Return the [x, y] coordinate for the center point of the cell that contains the specified text.  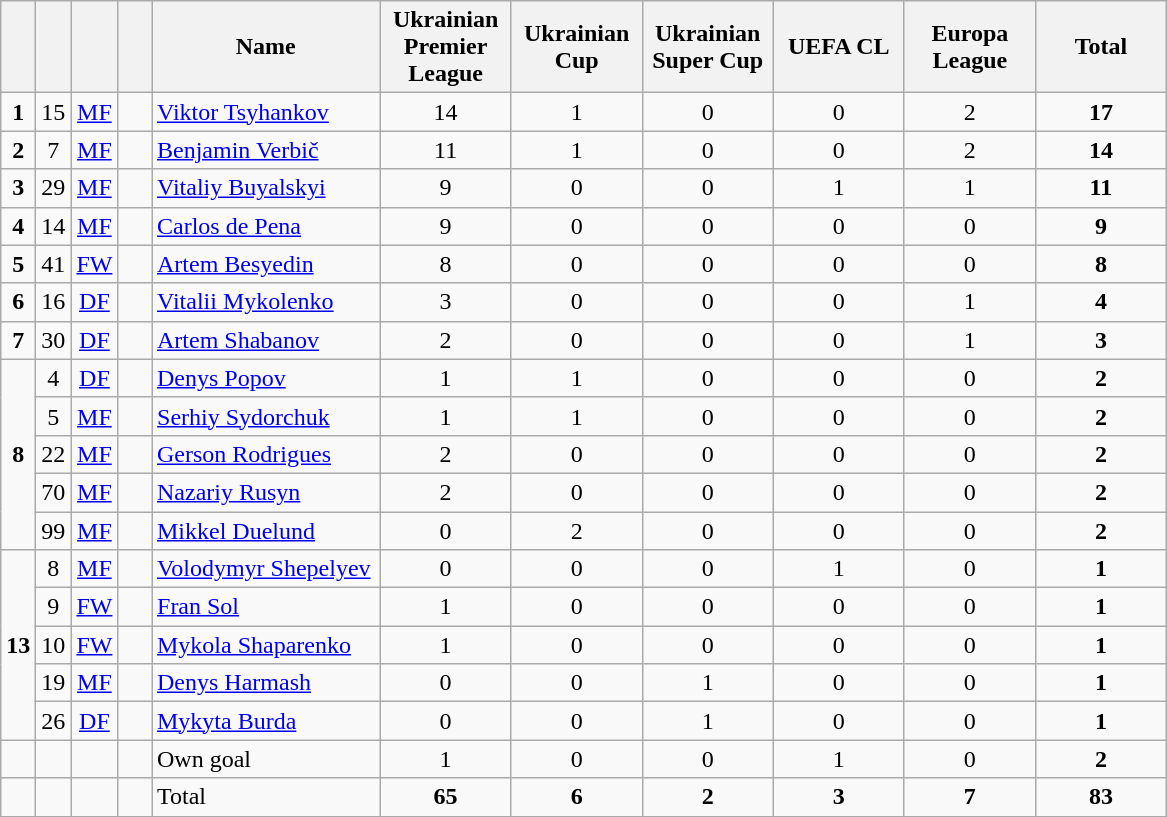
30 [54, 340]
Europa League [970, 47]
Nazariy Rusyn [266, 492]
Denys Popov [266, 378]
Own goal [266, 759]
22 [54, 454]
UEFA CL [838, 47]
16 [54, 302]
83 [1100, 797]
Viktor Tsyhankov [266, 112]
Serhiy Sydorchuk [266, 416]
Mykyta Burda [266, 721]
Fran Sol [266, 607]
10 [54, 645]
Artem Shabanov [266, 340]
Name [266, 47]
Benjamin Verbič [266, 150]
99 [54, 531]
Gerson Rodrigues [266, 454]
15 [54, 112]
Ukrainian Cup [576, 47]
Vitaliy Buyalskyi [266, 188]
26 [54, 721]
Artem Besyedin [266, 264]
Volodymyr Shepelyev [266, 569]
Ukrainian Premier League [446, 47]
Mykola Shaparenko [266, 645]
29 [54, 188]
Denys Harmash [266, 683]
41 [54, 264]
65 [446, 797]
Vitalii Mykolenko [266, 302]
19 [54, 683]
Mikkel Duelund [266, 531]
13 [18, 645]
Carlos de Pena [266, 226]
Ukrainian Super Cup [708, 47]
70 [54, 492]
17 [1100, 112]
